Find where the given text appears and provide that cell's center as [X, Y] coordinate. 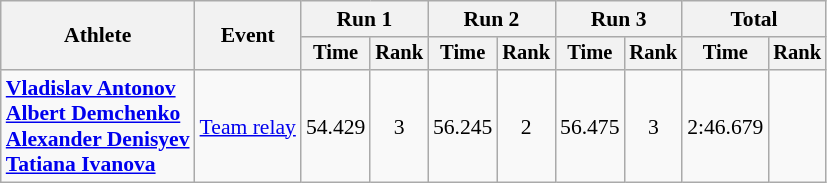
2 [526, 126]
56.475 [590, 126]
2:46.679 [725, 126]
54.429 [336, 126]
Run 1 [364, 19]
Vladislav AntonovAlbert DemchenkoAlexander DenisyevTatiana Ivanova [98, 126]
Event [248, 36]
56.245 [462, 126]
Athlete [98, 36]
Run 2 [492, 19]
Run 3 [618, 19]
Team relay [248, 126]
Total [754, 19]
